Search for the cell housing the specified text and yield its (x, y) center coordinate. 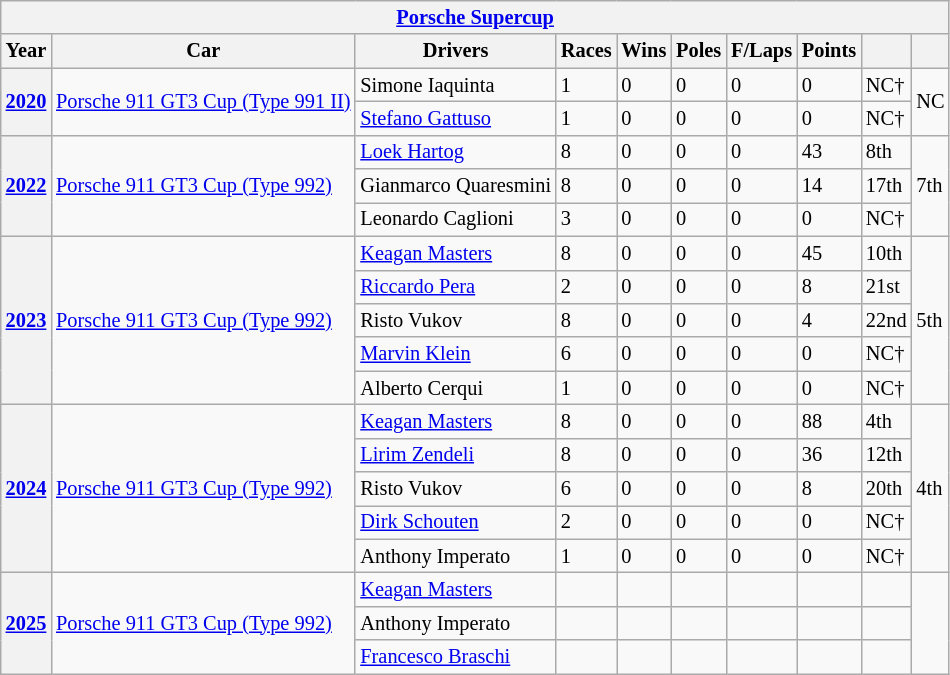
22nd (886, 320)
Porsche 911 GT3 Cup (Type 991 II) (203, 102)
20th (886, 489)
F/Laps (762, 51)
2020 (26, 102)
Simone Iaquinta (455, 85)
Dirk Schouten (455, 522)
Stefano Gattuso (455, 118)
Gianmarco Quaresmini (455, 186)
2023 (26, 320)
Lirim Zendeli (455, 455)
Wins (644, 51)
10th (886, 253)
14 (829, 186)
17th (886, 186)
2025 (26, 622)
Francesco Braschi (455, 657)
5th (930, 320)
Points (829, 51)
8th (886, 152)
Poles (698, 51)
43 (829, 152)
36 (829, 455)
4 (829, 320)
12th (886, 455)
45 (829, 253)
Porsche Supercup (476, 17)
Year (26, 51)
Alberto Cerqui (455, 388)
21st (886, 287)
Loek Hartog (455, 152)
Car (203, 51)
Leonardo Caglioni (455, 219)
2024 (26, 488)
7th (930, 186)
2022 (26, 186)
Marvin Klein (455, 354)
3 (586, 219)
88 (829, 421)
Riccardo Pera (455, 287)
Drivers (455, 51)
NC (930, 102)
Races (586, 51)
